Return [X, Y] of the center of cell containing provided text 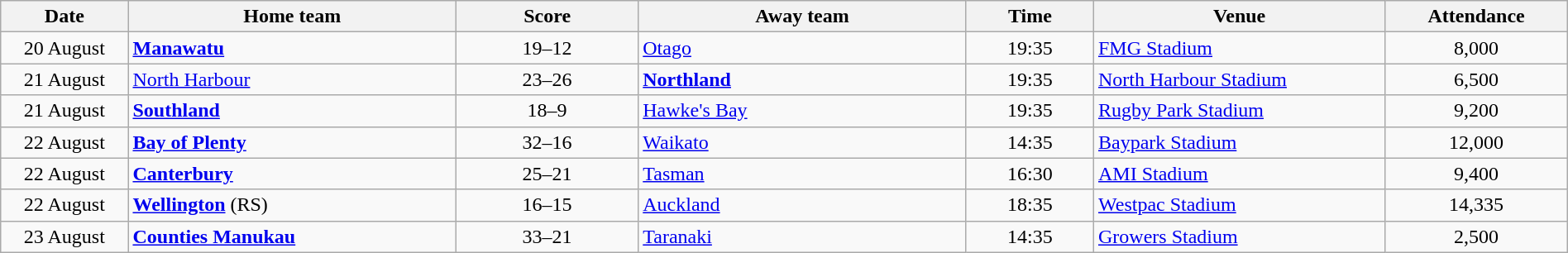
Westpac Stadium [1239, 205]
Waikato [802, 142]
North Harbour [293, 79]
Counties Manukau [293, 236]
20 August [65, 48]
18:35 [1030, 205]
Tasman [802, 174]
Wellington (RS) [293, 205]
Venue [1239, 17]
Growers Stadium [1239, 236]
12,000 [1476, 142]
Otago [802, 48]
Date [65, 17]
18–9 [547, 111]
Attendance [1476, 17]
9,200 [1476, 111]
33–21 [547, 236]
North Harbour Stadium [1239, 79]
9,400 [1476, 174]
Canterbury [293, 174]
Score [547, 17]
Northland [802, 79]
Home team [293, 17]
25–21 [547, 174]
Baypark Stadium [1239, 142]
6,500 [1476, 79]
Manawatu [293, 48]
Hawke's Bay [802, 111]
8,000 [1476, 48]
AMI Stadium [1239, 174]
Rugby Park Stadium [1239, 111]
19–12 [547, 48]
2,500 [1476, 236]
Bay of Plenty [293, 142]
32–16 [547, 142]
Time [1030, 17]
16–15 [547, 205]
23 August [65, 236]
14,335 [1476, 205]
Auckland [802, 205]
Away team [802, 17]
Taranaki [802, 236]
16:30 [1030, 174]
FMG Stadium [1239, 48]
Southland [293, 111]
23–26 [547, 79]
